Return the (x, y) coordinate for the center point of the cell that contains the specified text.  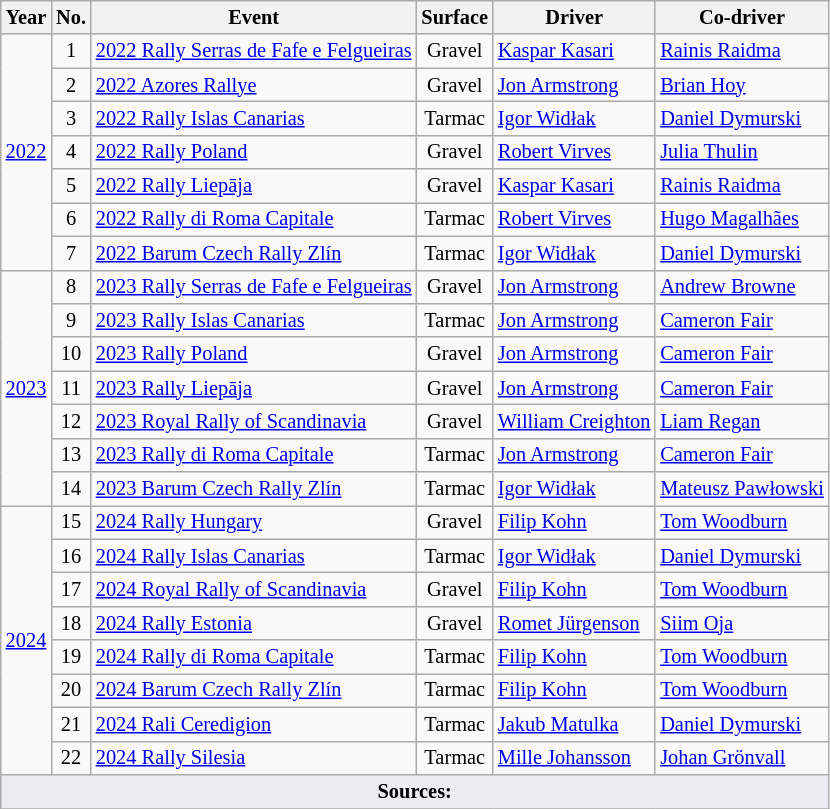
2024 Barum Czech Rally Zlín (254, 690)
Year (26, 17)
2024 (26, 640)
2022 Rally di Roma Capitale (254, 219)
No. (71, 17)
19 (71, 657)
2023 Barum Czech Rally Zlín (254, 489)
Brian Hoy (742, 85)
2023 Rally di Roma Capitale (254, 455)
2024 Rally di Roma Capitale (254, 657)
10 (71, 354)
2024 Rally Hungary (254, 522)
2023 Royal Rally of Scandinavia (254, 421)
8 (71, 287)
Co-driver (742, 17)
Mateusz Pawłowski (742, 489)
2024 Royal Rally of Scandinavia (254, 589)
12 (71, 421)
15 (71, 522)
Siim Oja (742, 623)
1 (71, 51)
Liam Regan (742, 421)
2022 Barum Czech Rally Zlín (254, 253)
11 (71, 388)
Julia Thulin (742, 152)
Andrew Browne (742, 287)
13 (71, 455)
9 (71, 320)
Romet Jürgenson (574, 623)
17 (71, 589)
3 (71, 118)
2023 Rally Liepāja (254, 388)
Event (254, 17)
2023 Rally Poland (254, 354)
2022 Rally Poland (254, 152)
2024 Rally Estonia (254, 623)
Mille Johansson (574, 758)
16 (71, 556)
Jakub Matulka (574, 724)
2024 Rali Ceredigion (254, 724)
2024 Rally Silesia (254, 758)
Driver (574, 17)
2023 Rally Islas Canarias (254, 320)
22 (71, 758)
2022 Rally Liepāja (254, 186)
Surface (455, 17)
2023 Rally Serras de Fafe e Felgueiras (254, 287)
18 (71, 623)
20 (71, 690)
Hugo Magalhães (742, 219)
2022 (26, 152)
4 (71, 152)
14 (71, 489)
2022 Rally Serras de Fafe e Felgueiras (254, 51)
2023 (26, 388)
2022 Azores Rallye (254, 85)
2022 Rally Islas Canarias (254, 118)
6 (71, 219)
2 (71, 85)
5 (71, 186)
21 (71, 724)
Johan Grönvall (742, 758)
Sources: (415, 791)
7 (71, 253)
William Creighton (574, 421)
2024 Rally Islas Canarias (254, 556)
